Extract the (X, Y) coordinate from the center of the cell holding the provided text.  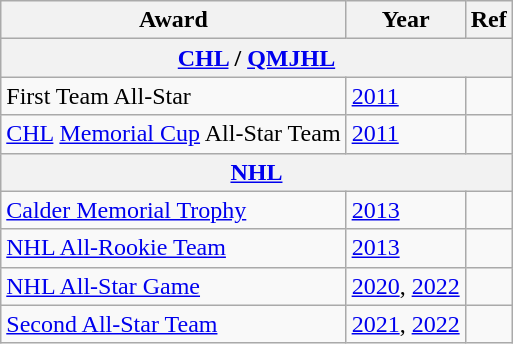
2020, 2022 (406, 286)
NHL (256, 172)
Year (406, 20)
Second All-Star Team (174, 324)
First Team All-Star (174, 96)
Ref (488, 20)
Award (174, 20)
2021, 2022 (406, 324)
NHL All-Rookie Team (174, 248)
CHL / QMJHL (256, 58)
Calder Memorial Trophy (174, 210)
CHL Memorial Cup All-Star Team (174, 134)
NHL All-Star Game (174, 286)
